Determine the [X, Y] coordinate at the center of the cell enclosing the given text.  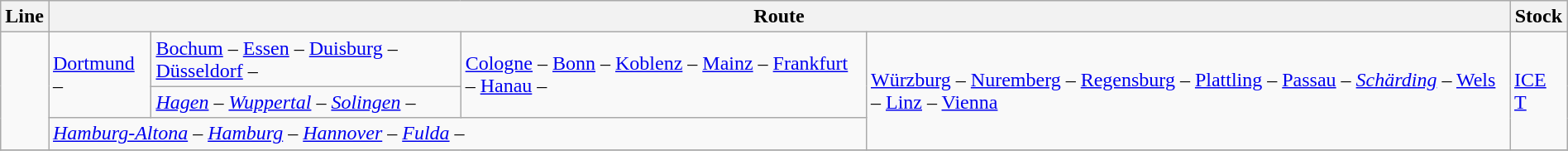
Bochum – Essen – Duisburg – Düsseldorf – [306, 60]
Route [779, 17]
ICE T [1539, 91]
Line [25, 17]
Hamburg-Altona – Hamburg – Hannover – Fulda – [457, 134]
Würzburg – Nuremberg – Regensburg – Plattling – Passau – Schärding – Wels – Linz – Vienna [1188, 91]
Stock [1539, 17]
Dortmund – [99, 75]
Cologne – Bonn – Koblenz – Mainz – Frankfurt – Hanau – [663, 75]
Hagen – Wuppertal – Solingen – [306, 102]
